Scan for the cell matching the given text and deliver its [X, Y] coordinate at center. 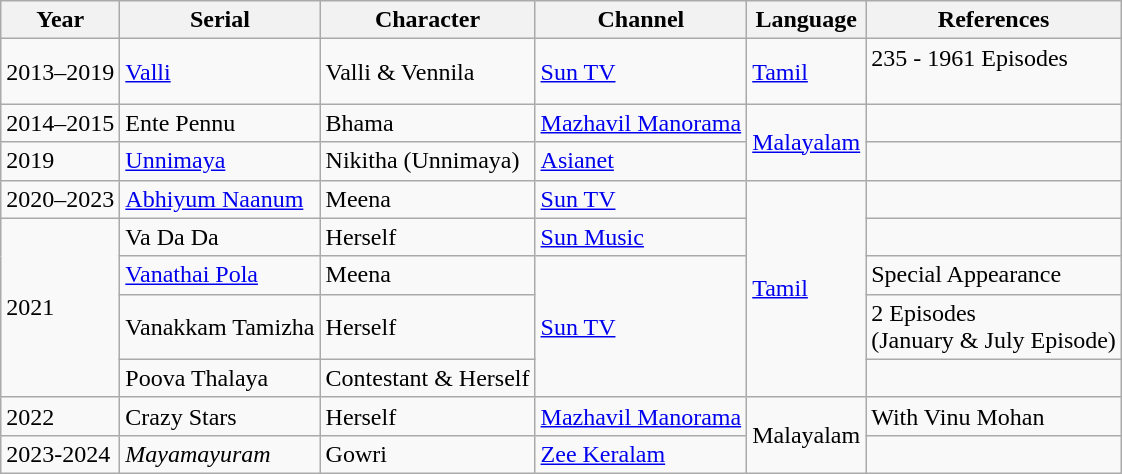
235 - 1961 Episodes [994, 72]
2022 [60, 416]
Zee Keralam [641, 454]
Bhama [428, 123]
Language [806, 20]
Gowri [428, 454]
Valli & Vennila [428, 72]
Crazy Stars [220, 416]
2019 [60, 161]
Sun Music [641, 237]
Unnimaya [220, 161]
Asianet [641, 161]
Nikitha (Unnimaya) [428, 161]
Poova Thalaya [220, 378]
2013–2019 [60, 72]
Valli [220, 72]
2 Episodes(January & July Episode) [994, 326]
Channel [641, 20]
Va Da Da [220, 237]
Year [60, 20]
2014–2015 [60, 123]
Abhiyum Naanum [220, 199]
Character [428, 20]
Serial [220, 20]
Special Appearance [994, 275]
References [994, 20]
Vanathai Pola [220, 275]
Vanakkam Tamizha [220, 326]
Contestant & Herself [428, 378]
With Vinu Mohan [994, 416]
2020–2023 [60, 199]
2021 [60, 308]
Ente Pennu [220, 123]
Mayamayuram [220, 454]
2023-2024 [60, 454]
